Pinpoint the cell where the given text exists, returning its (x, y) midpoint coordinate. 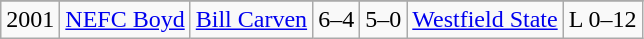
Westfield State (485, 20)
Bill Carven (251, 20)
NEFC Boyd (125, 20)
5–0 (384, 20)
6–4 (336, 20)
2001 (30, 20)
L 0–12 (602, 20)
